Search for the cell housing the specified text and yield its [x, y] center coordinate. 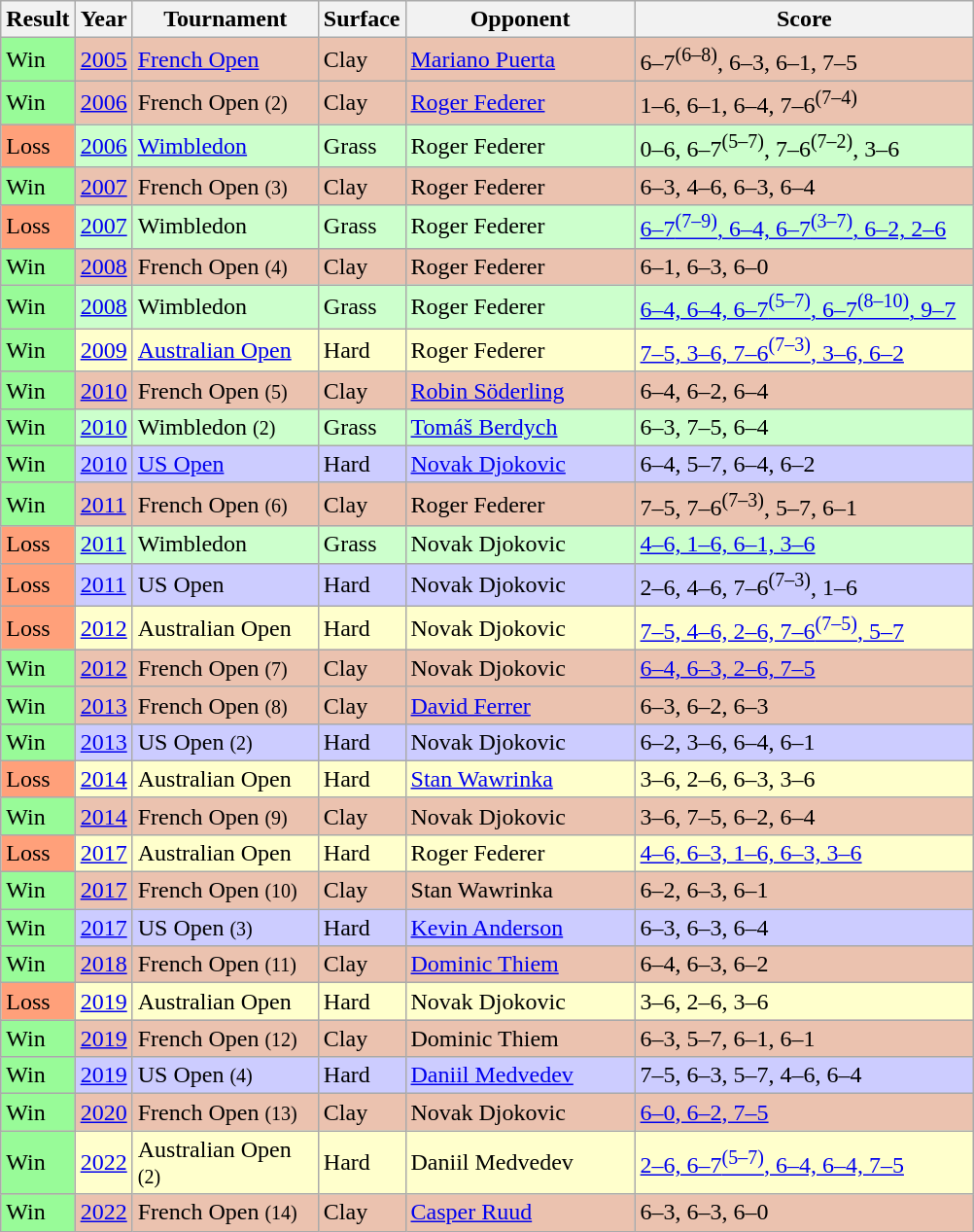
7–5, 4–6, 2–6, 7–6(7–5), 5–7 [805, 628]
7–5, 6–3, 5–7, 4–6, 6–4 [805, 1075]
French Open (12) [226, 1038]
3–6, 2–6, 3–6 [805, 1002]
French Open (7) [226, 668]
6–1, 6–3, 6–0 [805, 266]
6–4, 6–3, 6–2 [805, 965]
French Open (13) [226, 1112]
6–2, 6–3, 6–1 [805, 891]
6–7(6–8), 6–3, 6–1, 7–5 [805, 60]
French Open (10) [226, 891]
2018 [103, 965]
French Open (11) [226, 965]
David Ferrer [520, 705]
6–3, 4–6, 6–3, 6–4 [805, 186]
6–4, 6–3, 2–6, 7–5 [805, 668]
6–3, 6–3, 6–4 [805, 928]
Mariano Puerta [520, 60]
6–3, 7–5, 6–4 [805, 427]
4–6, 6–3, 1–6, 6–3, 3–6 [805, 853]
2020 [103, 1112]
6–3, 5–7, 6–1, 6–1 [805, 1038]
6–3, 6–2, 6–3 [805, 705]
6–7(7–9), 6–4, 6–7(3–7), 6–2, 2–6 [805, 228]
1–6, 6–1, 6–4, 7–6(7–4) [805, 103]
US Open (3) [226, 928]
6–0, 6–2, 7–5 [805, 1112]
French Open (3) [226, 186]
3–6, 2–6, 6–3, 3–6 [805, 779]
6–3, 6–3, 6–0 [805, 1213]
French Open (2) [226, 103]
6–4, 6–2, 6–4 [805, 390]
Year [103, 19]
Score [805, 19]
7–5, 7–6(7–3), 5–7, 6–1 [805, 504]
Robin Söderling [520, 390]
Tournament [226, 19]
0–6, 6–7(5–7), 7–6(7–2), 3–6 [805, 146]
Australian Open (2) [226, 1163]
Casper Ruud [520, 1213]
2005 [103, 60]
Opponent [520, 19]
French Open (14) [226, 1213]
French Open (4) [226, 266]
French Open (6) [226, 504]
US Open (2) [226, 742]
French Open (8) [226, 705]
2–6, 6–7(5–7), 6–4, 6–4, 7–5 [805, 1163]
6–4, 5–7, 6–4, 6–2 [805, 464]
3–6, 7–5, 6–2, 6–4 [805, 816]
Surface [362, 19]
US Open (4) [226, 1075]
6–2, 3–6, 6–4, 6–1 [805, 742]
7–5, 3–6, 7–6(7–3), 3–6, 6–2 [805, 350]
French Open (5) [226, 390]
French Open [226, 60]
2009 [103, 350]
Kevin Anderson [520, 928]
Tomáš Berdych [520, 427]
French Open (9) [226, 816]
Result [38, 19]
2–6, 4–6, 7–6(7–3), 1–6 [805, 585]
Wimbledon (2) [226, 427]
6–4, 6–4, 6–7(5–7), 6–7(8–10), 9–7 [805, 307]
4–6, 1–6, 6–1, 3–6 [805, 545]
